Capture the cell that displays the provided text and extract its (X, Y) central coordinate. 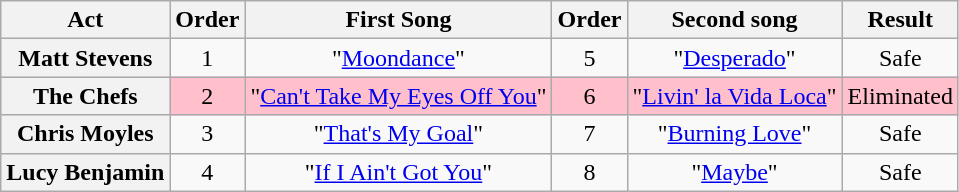
4 (208, 172)
6 (590, 96)
Lucy Benjamin (86, 172)
Chris Moyles (86, 134)
5 (590, 58)
1 (208, 58)
"If I Ain't Got You" (398, 172)
"Maybe" (734, 172)
"Moondance" (398, 58)
"Can't Take My Eyes Off You" (398, 96)
"Burning Love" (734, 134)
"Desperado" (734, 58)
"Livin' la Vida Loca" (734, 96)
First Song (398, 20)
3 (208, 134)
Act (86, 20)
7 (590, 134)
"That's My Goal" (398, 134)
2 (208, 96)
Result (900, 20)
Matt Stevens (86, 58)
Second song (734, 20)
Eliminated (900, 96)
The Chefs (86, 96)
8 (590, 172)
